Return the [x, y] coordinate for the center point of the cell that contains the specified text.  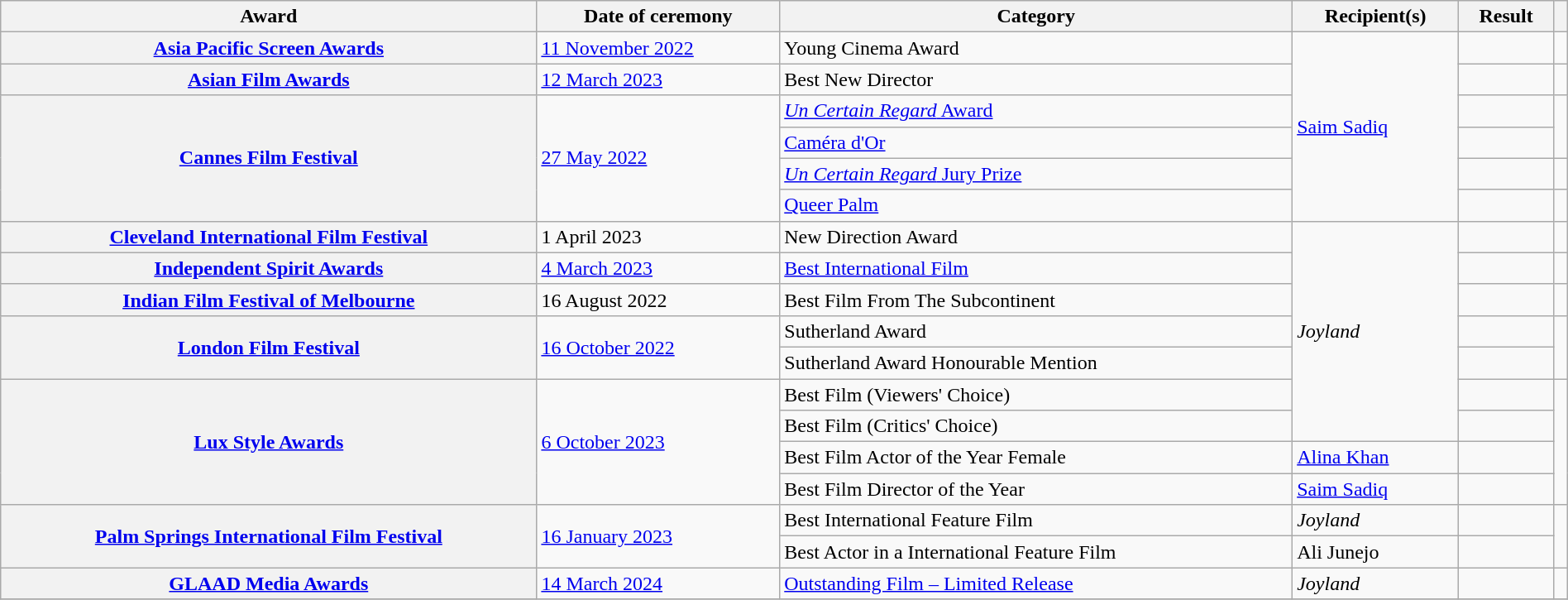
GLAAD Media Awards [269, 583]
Recipient(s) [1376, 17]
Best Actor in a International Feature Film [1036, 552]
16 January 2023 [658, 536]
Lux Style Awards [269, 442]
Best Film Director of the Year [1036, 489]
Alina Khan [1376, 458]
12 March 2023 [658, 79]
Cleveland International Film Festival [269, 237]
1 April 2023 [658, 237]
Result [1507, 17]
Sutherland Award [1036, 331]
Asia Pacific Screen Awards [269, 48]
Date of ceremony [658, 17]
Palm Springs International Film Festival [269, 536]
Indian Film Festival of Melbourne [269, 300]
Sutherland Award Honourable Mention [1036, 362]
4 March 2023 [658, 268]
Best New Director [1036, 79]
Best Film (Viewers' Choice) [1036, 395]
14 March 2024 [658, 583]
Category [1036, 17]
27 May 2022 [658, 158]
Best Film Actor of the Year Female [1036, 458]
Queer Palm [1036, 205]
Best International Feature Film [1036, 521]
Award [269, 17]
Ali Junejo [1376, 552]
Caméra d'Or [1036, 142]
Best Film (Critics' Choice) [1036, 426]
Un Certain Regard Jury Prize [1036, 174]
11 November 2022 [658, 48]
London Film Festival [269, 347]
Cannes Film Festival [269, 158]
Un Certain Regard Award [1036, 111]
Best Film From The Subcontinent [1036, 300]
6 October 2023 [658, 442]
Asian Film Awards [269, 79]
Independent Spirit Awards [269, 268]
New Direction Award [1036, 237]
Outstanding Film – Limited Release [1036, 583]
16 October 2022 [658, 347]
16 August 2022 [658, 300]
Young Cinema Award [1036, 48]
Best International Film [1036, 268]
